Locate the cell with the specified text and output its [X, Y] center coordinate. 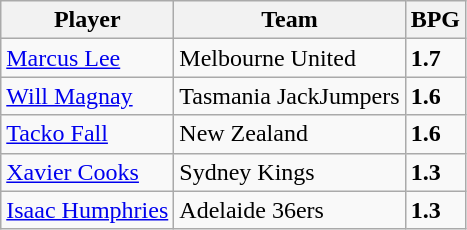
New Zealand [290, 134]
Will Magnay [88, 96]
Xavier Cooks [88, 172]
Team [290, 20]
Adelaide 36ers [290, 210]
Isaac Humphries [88, 210]
Sydney Kings [290, 172]
Player [88, 20]
Marcus Lee [88, 58]
1.7 [435, 58]
Tasmania JackJumpers [290, 96]
Melbourne United [290, 58]
Tacko Fall [88, 134]
BPG [435, 20]
